Extract the (x, y) coordinate from the center of the cell holding the provided text.  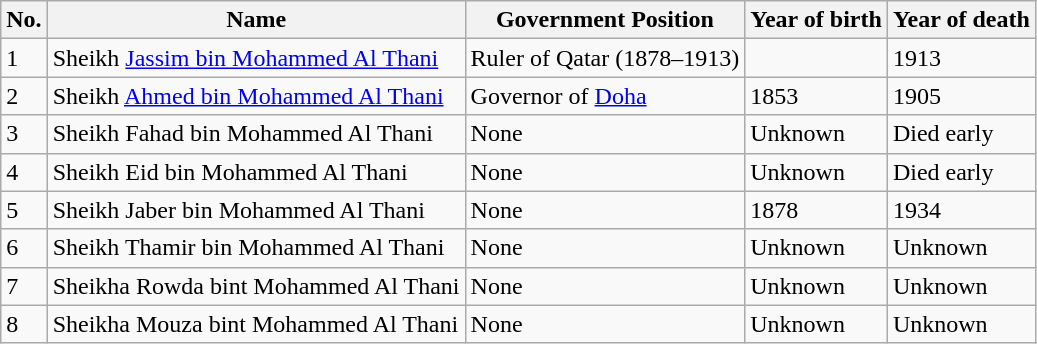
1 (24, 58)
No. (24, 20)
1878 (816, 210)
3 (24, 134)
6 (24, 248)
4 (24, 172)
1913 (961, 58)
Sheikh Eid bin Mohammed Al Thani (256, 172)
Governor of Doha (605, 96)
1905 (961, 96)
5 (24, 210)
Year of birth (816, 20)
7 (24, 286)
Sheikh Ahmed bin Mohammed Al Thani (256, 96)
Name (256, 20)
Sheikha Mouza bint Mohammed Al Thani (256, 324)
2 (24, 96)
1934 (961, 210)
Ruler of Qatar (1878–1913) (605, 58)
Sheikh Fahad bin Mohammed Al Thani (256, 134)
Government Position (605, 20)
Sheikh Jaber bin Mohammed Al Thani (256, 210)
8 (24, 324)
Year of death (961, 20)
Sheikh Thamir bin Mohammed Al Thani (256, 248)
Sheikh Jassim bin Mohammed Al Thani (256, 58)
1853 (816, 96)
Sheikha Rowda bint Mohammed Al Thani (256, 286)
